Pinpoint the cell where the given text exists, returning its [x, y] midpoint coordinate. 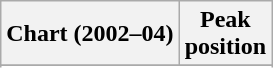
Peak position [225, 34]
Chart (2002–04) [90, 34]
